Return (x, y) of the center of cell containing provided text 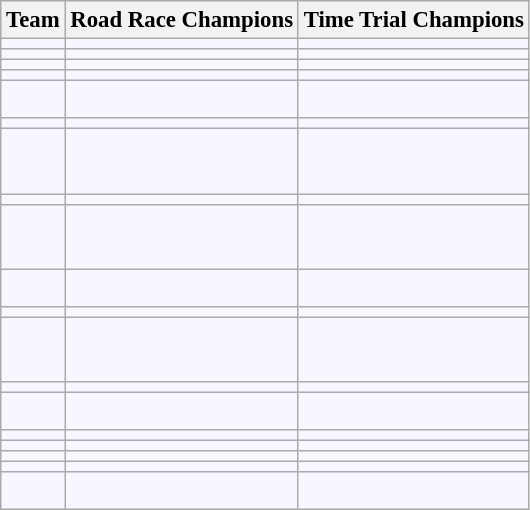
Road Race Champions (182, 20)
Time Trial Champions (414, 20)
Team (33, 20)
